Provide the (X, Y) coordinate of the cell's center where the given text is located.  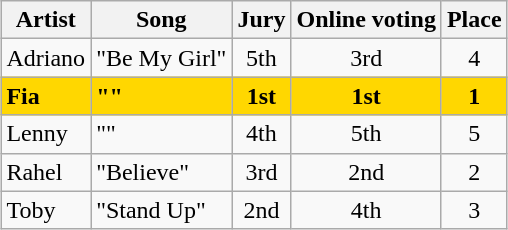
"Believe" (162, 172)
2 (474, 172)
"Be My Girl" (162, 58)
Lenny (46, 134)
Place (474, 20)
Adriano (46, 58)
"Stand Up" (162, 210)
Online voting (366, 20)
Jury (262, 20)
4 (474, 58)
5 (474, 134)
Rahel (46, 172)
Fia (46, 96)
3 (474, 210)
Song (162, 20)
1 (474, 96)
Artist (46, 20)
Toby (46, 210)
